Determine the [x, y] coordinate at the center of the cell enclosing the given text.  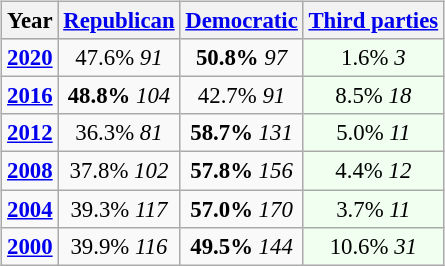
8.5% 18 [373, 96]
50.8% 97 [242, 58]
5.0% 11 [373, 133]
3.7% 11 [373, 209]
Third parties [373, 21]
Year [30, 21]
36.3% 81 [119, 133]
39.9% 116 [119, 246]
49.5% 144 [242, 246]
2000 [30, 246]
39.3% 117 [119, 209]
2004 [30, 209]
42.7% 91 [242, 96]
58.7% 131 [242, 133]
Republican [119, 21]
10.6% 31 [373, 246]
2016 [30, 96]
Democratic [242, 21]
47.6% 91 [119, 58]
2020 [30, 58]
1.6% 3 [373, 58]
37.8% 102 [119, 171]
4.4% 12 [373, 171]
57.8% 156 [242, 171]
2008 [30, 171]
48.8% 104 [119, 96]
57.0% 170 [242, 209]
2012 [30, 133]
